Capture the cell that displays the provided text and extract its (x, y) central coordinate. 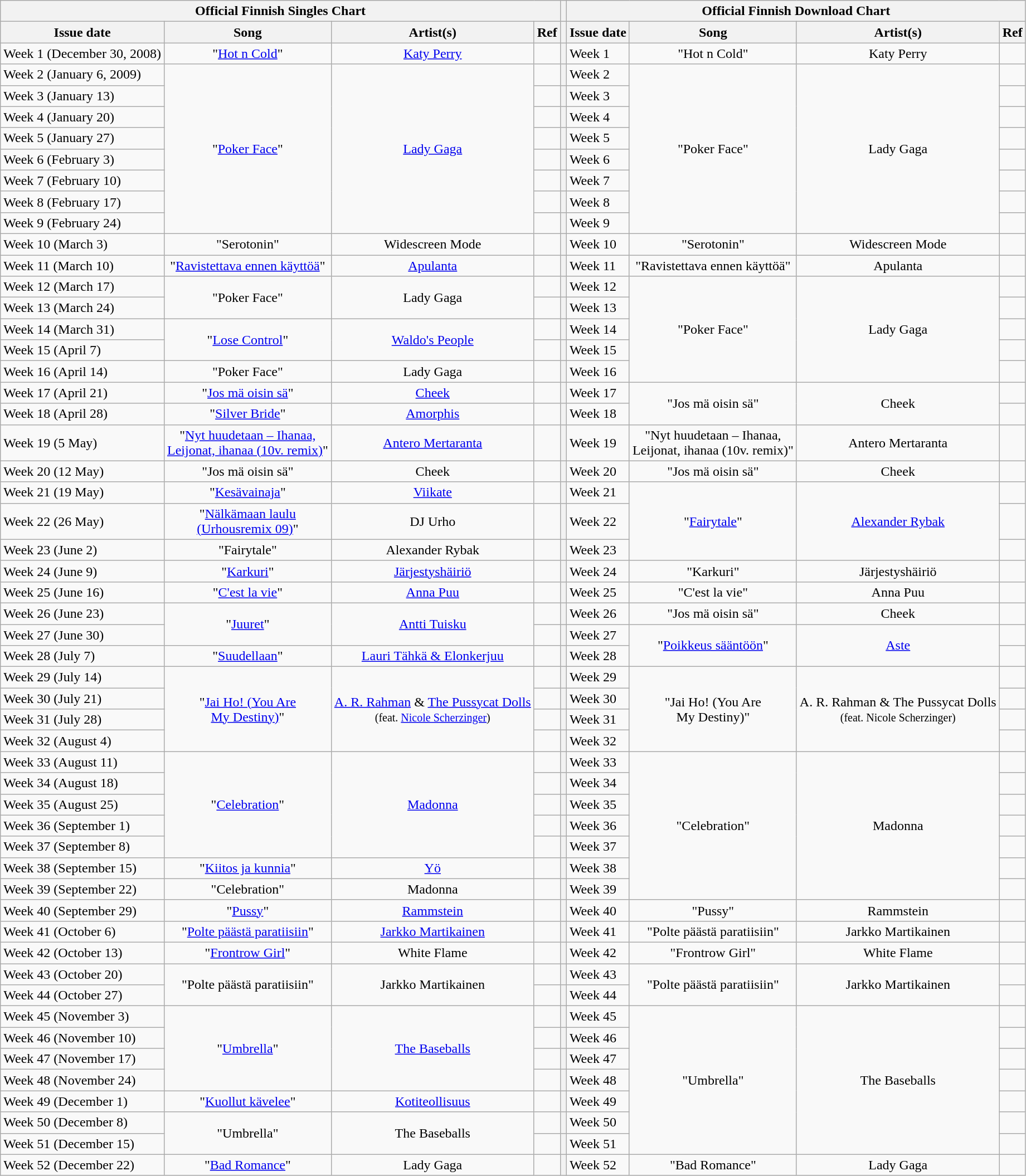
Week 30 (July 21) (82, 699)
Week 32 (August 4) (82, 741)
Waldo's People (432, 340)
Week 18 (597, 414)
Week 45 (597, 1017)
Week 15 (April 7) (82, 350)
Week 13 (March 24) (82, 308)
Week 23 (June 2) (82, 550)
Week 44 (October 27) (82, 996)
Week 50 (597, 1123)
Week 2 (January 6, 2009) (82, 75)
Week 20 (597, 471)
Viikate (432, 492)
Week 32 (597, 741)
Week 42 (597, 953)
Week 48 (November 24) (82, 1080)
Week 24 (597, 571)
"Nälkämaan laulu(Urhousremix 09)" (247, 521)
"Silver Bride" (247, 414)
Week 27 (June 30) (82, 635)
Week 22 (26 May) (82, 521)
Week 38 (597, 868)
Week 4 (597, 117)
Week 18 (April 28) (82, 414)
Week 43 (October 20) (82, 974)
Week 36 (597, 826)
Antti Tuisku (432, 624)
Week 28 (July 7) (82, 656)
Week 6 (597, 159)
Week 28 (597, 656)
Week 45 (November 3) (82, 1017)
Week 16 (597, 372)
Week 37 (597, 847)
Week 41 (597, 931)
Week 35 (August 25) (82, 804)
Week 48 (597, 1080)
Week 27 (597, 635)
Week 12 (597, 287)
Week 39 (597, 889)
"Kuollut kävelee" (247, 1101)
Week 1 (December 30, 2008) (82, 53)
Official Finnish Download Chart (796, 11)
Week 7 (597, 180)
"Kiitos ja kunnia" (247, 868)
Week 33 (597, 762)
DJ Urho (432, 521)
Week 9 (597, 223)
Week 49 (597, 1101)
"Lose Control" (247, 340)
Week 31 (597, 720)
Week 47 (November 17) (82, 1059)
Week 4 (January 20) (82, 117)
Week 23 (597, 550)
"Poikkeus sääntöön" (713, 645)
Week 13 (597, 308)
Week 40 (597, 910)
Week 34 (August 18) (82, 783)
Week 40 (September 29) (82, 910)
Week 14 (597, 329)
Week 47 (597, 1059)
Week 8 (February 17) (82, 202)
Week 22 (597, 521)
Week 19 (5 May) (82, 442)
Week 29 (July 14) (82, 677)
Week 36 (September 1) (82, 826)
Week 11 (597, 266)
Week 26 (June 23) (82, 613)
Week 14 (March 31) (82, 329)
Week 38 (September 15) (82, 868)
Week 39 (September 22) (82, 889)
Week 29 (597, 677)
Week 17 (597, 393)
Week 5 (597, 138)
Week 41 (October 6) (82, 931)
Week 10 (March 3) (82, 244)
Week 43 (597, 974)
Week 49 (December 1) (82, 1101)
Kotiteollisuus (432, 1101)
Week 6 (February 3) (82, 159)
Week 37 (September 8) (82, 847)
Week 20 (12 May) (82, 471)
Week 16 (April 14) (82, 372)
Week 7 (February 10) (82, 180)
Week 25 (June 16) (82, 592)
Week 25 (597, 592)
Week 10 (597, 244)
Week 2 (597, 75)
Week 21 (19 May) (82, 492)
Week 3 (January 13) (82, 96)
Week 51 (December 15) (82, 1144)
Week 17 (April 21) (82, 393)
Week 11 (March 10) (82, 266)
Aste (898, 645)
Week 1 (597, 53)
Lauri Tähkä & Elonkerjuu (432, 656)
Week 33 (August 11) (82, 762)
"Suudellaan" (247, 656)
Week 51 (597, 1144)
Week 5 (January 27) (82, 138)
Week 34 (597, 783)
"Kesävainaja" (247, 492)
Week 52 (597, 1165)
Week 52 (December 22) (82, 1165)
Yö (432, 868)
Week 44 (597, 996)
Week 42 (October 13) (82, 953)
"Juuret" (247, 624)
Week 8 (597, 202)
Week 46 (November 10) (82, 1038)
Week 50 (December 8) (82, 1123)
Week 9 (February 24) (82, 223)
Amorphis (432, 414)
Week 35 (597, 804)
Week 31 (July 28) (82, 720)
Official Finnish Singles Chart (281, 11)
Week 46 (597, 1038)
Week 21 (597, 492)
Week 15 (597, 350)
Week 24 (June 9) (82, 571)
Week 3 (597, 96)
Week 30 (597, 699)
Week 19 (597, 442)
Week 12 (March 17) (82, 287)
Week 26 (597, 613)
